Find where the given text appears and provide that cell's center as (x, y) coordinate. 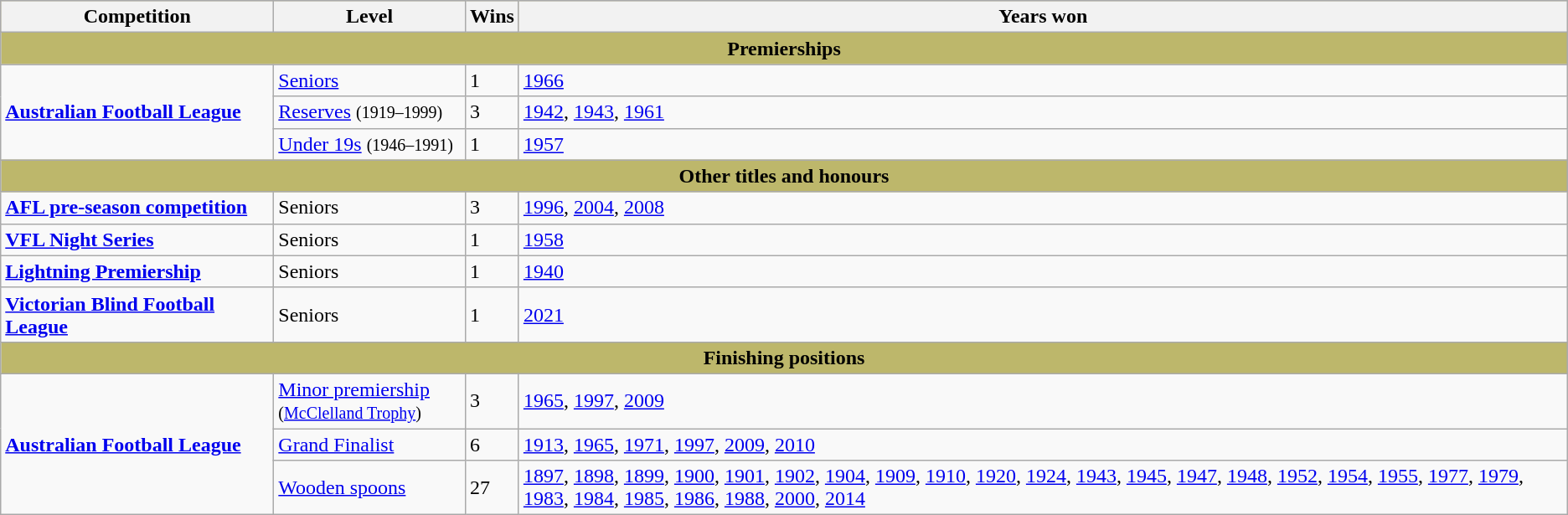
VFL Night Series (137, 239)
1913, 1965, 1971, 1997, 2009, 2010 (1043, 445)
Other titles and honours (784, 176)
Finishing positions (784, 358)
AFL pre-season competition (137, 208)
1957 (1043, 144)
1996, 2004, 2008 (1043, 208)
27 (492, 487)
Wins (492, 17)
1965, 1997, 2009 (1043, 400)
1942, 1943, 1961 (1043, 112)
1966 (1043, 80)
2021 (1043, 315)
Level (370, 17)
1940 (1043, 271)
Minor premiership(McClelland Trophy) (370, 400)
Reserves (1919–1999) (370, 112)
Years won (1043, 17)
Victorian Blind Football League (137, 315)
Lightning Premiership (137, 271)
Premierships (784, 49)
6 (492, 445)
Under 19s (1946–1991) (370, 144)
Wooden spoons (370, 487)
Grand Finalist (370, 445)
Competition (137, 17)
1958 (1043, 239)
